Detect which cell encompasses the target text, then output its (X, Y) center coordinate. 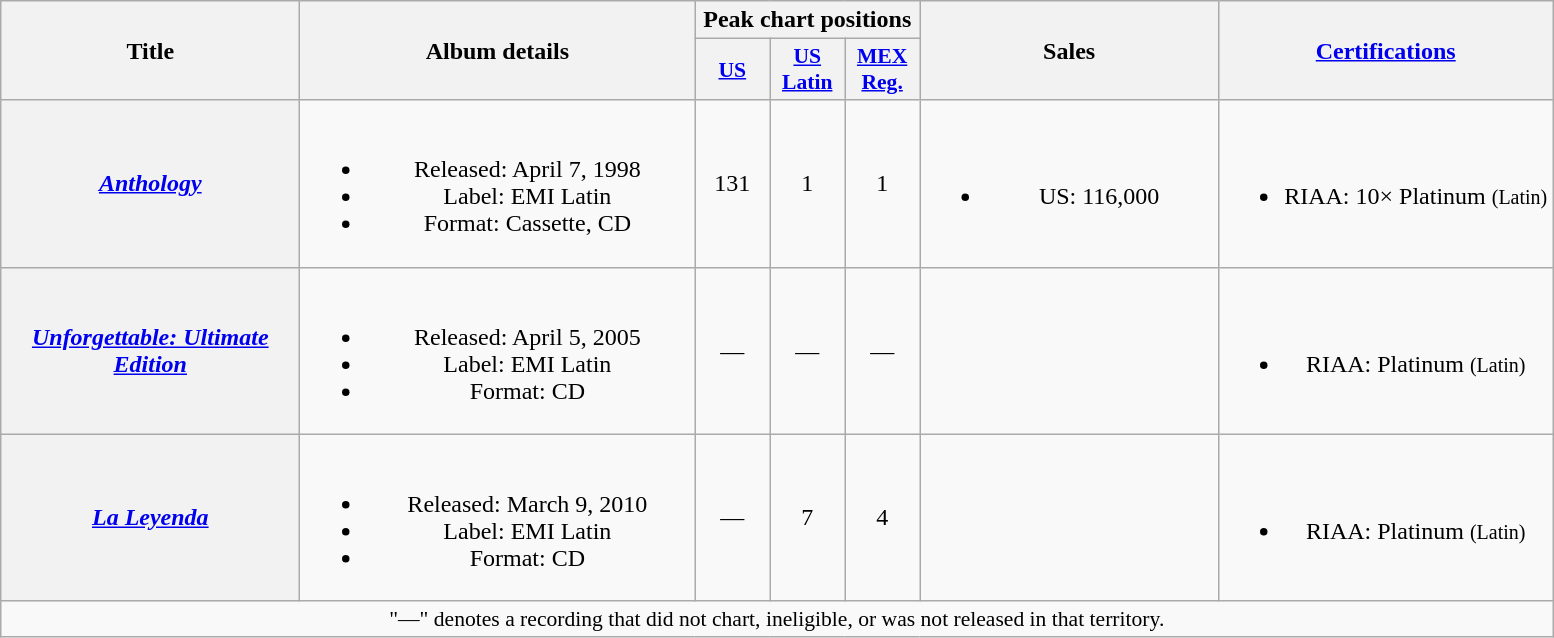
131 (732, 184)
Sales (1070, 50)
Released: April 5, 2005Label: EMI LatinFormat: CD (498, 350)
Anthology (150, 184)
USLatin (808, 70)
US: 116,000 (1070, 184)
Certifications (1386, 50)
RIAA: 10× Platinum (Latin) (1386, 184)
4 (882, 518)
Peak chart positions (808, 20)
Unforgettable: Ultimate Edition (150, 350)
Released: April 7, 1998Label: EMI LatinFormat: Cassette, CD (498, 184)
"—" denotes a recording that did not chart, ineligible, or was not released in that territory. (777, 619)
La Leyenda (150, 518)
Title (150, 50)
Released: March 9, 2010Label: EMI LatinFormat: CD (498, 518)
MEXReg. (882, 70)
US (732, 70)
7 (808, 518)
Album details (498, 50)
